Output the [X, Y] coordinate of the center of the cell containing the given text.  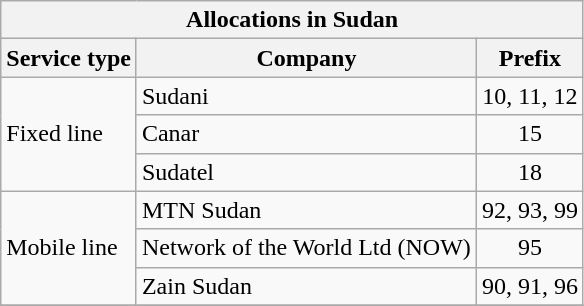
10, 11, 12 [530, 96]
Allocations in Sudan [292, 20]
15 [530, 134]
Zain Sudan [306, 286]
92, 93, 99 [530, 210]
18 [530, 172]
Prefix [530, 58]
Sudatel [306, 172]
Network of the World Ltd (NOW) [306, 248]
MTN Sudan [306, 210]
Company [306, 58]
Service type [69, 58]
90, 91, 96 [530, 286]
Sudani [306, 96]
Fixed line [69, 134]
Mobile line [69, 248]
Canar [306, 134]
95 [530, 248]
